Provide the (X, Y) coordinate of the cell's center where the given text is located.  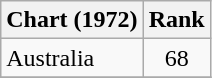
Chart (1972) (72, 20)
68 (176, 58)
Australia (72, 58)
Rank (176, 20)
